From the cell containing the given text, extract its center point as (x, y) coordinate. 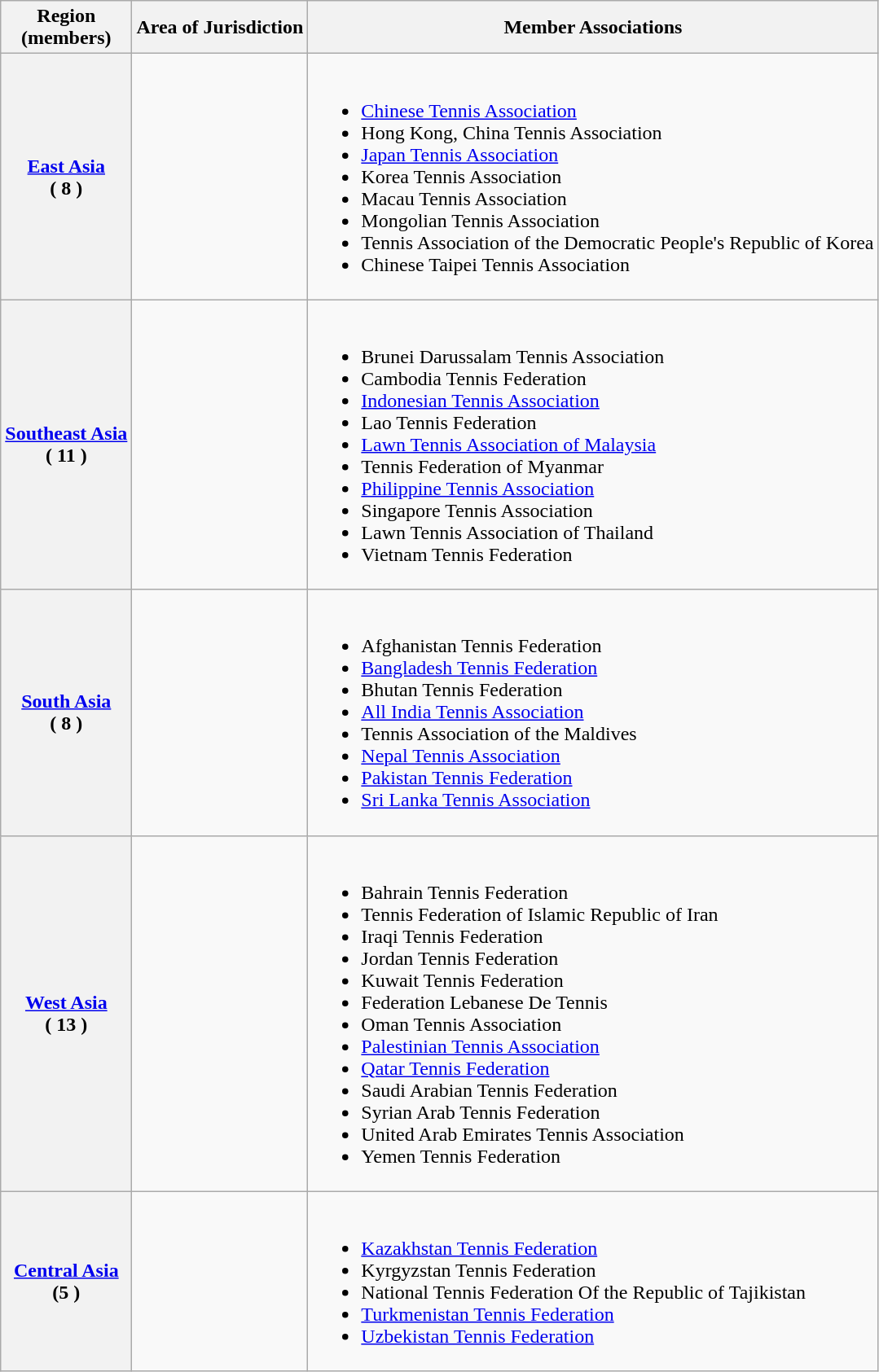
East Asia ( 8 ) (67, 177)
Area of Jurisdiction (220, 28)
Region (members) (67, 28)
Member Associations (593, 28)
Southeast Asia ( 11 ) (67, 445)
West Asia ( 13 ) (67, 1013)
Central Asia (5 ) (67, 1282)
South Asia ( 8 ) (67, 712)
